Return the (x, y) coordinate for the center point of the cell that contains the specified text.  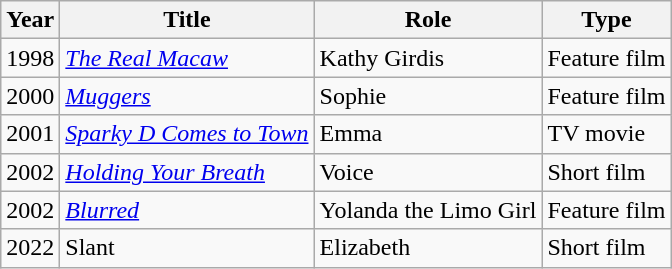
Year (30, 20)
Voice (428, 172)
Kathy Girdis (428, 58)
Slant (187, 248)
Blurred (187, 210)
Title (187, 20)
Elizabeth (428, 248)
2022 (30, 248)
1998 (30, 58)
Sparky D Comes to Town (187, 134)
The Real Macaw (187, 58)
2001 (30, 134)
Sophie (428, 96)
Emma (428, 134)
Yolanda the Limo Girl (428, 210)
Muggers (187, 96)
Holding Your Breath (187, 172)
2000 (30, 96)
TV movie (606, 134)
Type (606, 20)
Role (428, 20)
